Search for the cell housing the specified text and yield its [x, y] center coordinate. 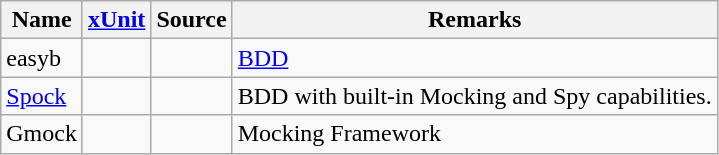
Mocking Framework [474, 134]
easyb [42, 58]
Spock [42, 96]
BDD [474, 58]
xUnit [116, 20]
Remarks [474, 20]
Gmock [42, 134]
Name [42, 20]
BDD with built-in Mocking and Spy capabilities. [474, 96]
Source [192, 20]
